Return the (X, Y) coordinate for the center point of the cell that contains the specified text.  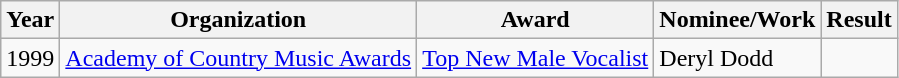
Organization (238, 20)
Academy of Country Music Awards (238, 58)
Year (30, 20)
Top New Male Vocalist (536, 58)
1999 (30, 58)
Deryl Dodd (738, 58)
Result (859, 20)
Award (536, 20)
Nominee/Work (738, 20)
